Detect which cell encompasses the target text, then output its (x, y) center coordinate. 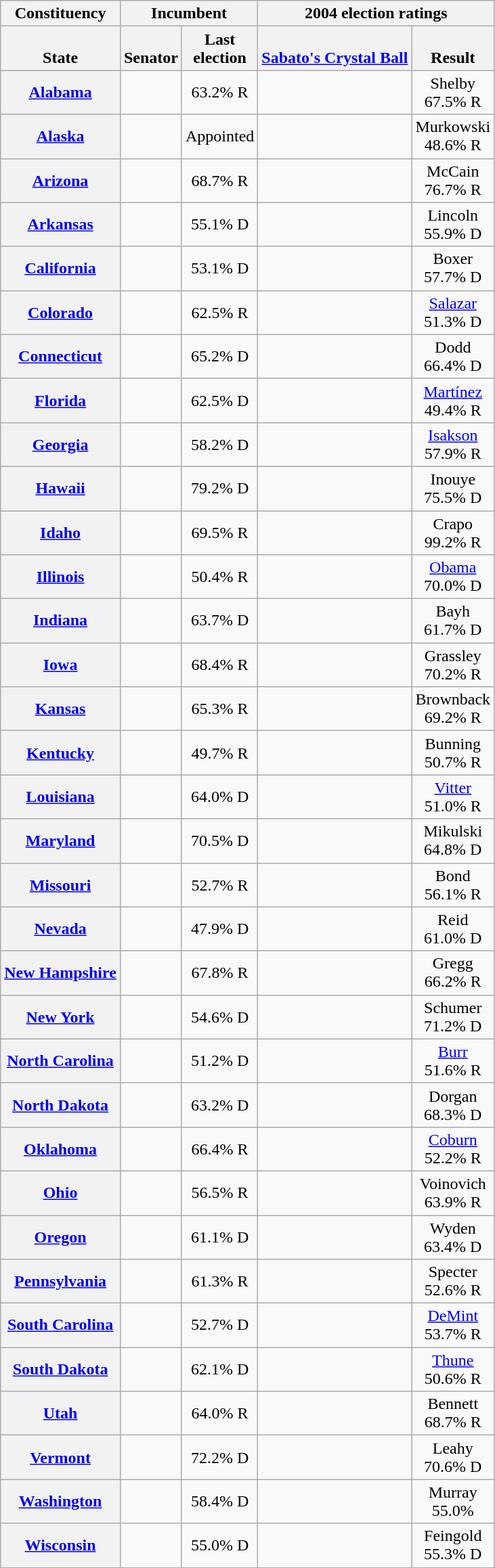
Nevada (61, 928)
Brownback69.2% R (453, 709)
Georgia (61, 444)
Feingold 55.3% D (453, 1546)
66.4% R (219, 1149)
Martínez49.4% R (453, 401)
61.1% D (219, 1237)
Thune50.6% R (453, 1370)
51.2% D (219, 1061)
McCain76.7% R (453, 180)
Kentucky (61, 753)
Lastelection (219, 49)
Murkowski48.6% R (453, 137)
Washington (61, 1501)
Iowa (61, 665)
65.3% R (219, 709)
Bennett68.7% R (453, 1413)
Louisiana (61, 797)
Bond56.1% R (453, 885)
52.7% R (219, 885)
2004 election ratings (376, 14)
Shelby67.5% R (453, 92)
62.5% R (219, 313)
65.2% D (219, 356)
Lincoln 55.9% D (453, 225)
South Dakota (61, 1370)
New York (61, 1016)
68.4% R (219, 665)
Appointed (219, 137)
70.5% D (219, 841)
52.7% D (219, 1325)
Pennsylvania (61, 1282)
Oregon (61, 1237)
49.7% R (219, 753)
Dorgan 68.3% D (453, 1104)
62.1% D (219, 1370)
63.2% R (219, 92)
50.4% R (219, 577)
61.3% R (219, 1282)
Sabato's Crystal Ball (335, 49)
72.2% D (219, 1458)
New Hampshire (61, 973)
Grassley70.2% R (453, 665)
Result (453, 49)
62.5% D (219, 401)
Arizona (61, 180)
Leahy70.6% D (453, 1458)
Ohio (61, 1192)
67.8% R (219, 973)
68.7% R (219, 180)
Bunning 50.7% R (453, 753)
69.5% R (219, 532)
58.4% D (219, 1501)
53.1% D (219, 268)
Crapo99.2% R (453, 532)
58.2% D (219, 444)
Isakson57.9% R (453, 444)
Burr51.6% R (453, 1061)
Connecticut (61, 356)
Mikulski 64.8% D (453, 841)
Bayh 61.7% D (453, 621)
Incumbent (188, 14)
Indiana (61, 621)
55.0% D (219, 1546)
Utah (61, 1413)
63.2% D (219, 1104)
Vitter51.0% R (453, 797)
Missouri (61, 885)
Voinovich63.9% R (453, 1192)
Alabama (61, 92)
North Dakota (61, 1104)
Dodd66.4% D (453, 356)
Florida (61, 401)
Salazar51.3% D (453, 313)
Reid61.0% D (453, 928)
Wisconsin (61, 1546)
Colorado (61, 313)
Schumer71.2% D (453, 1016)
Coburn52.2% R (453, 1149)
Hawaii (61, 489)
Gregg 66.2% R (453, 973)
Arkansas (61, 225)
Maryland (61, 841)
63.7% D (219, 621)
47.9% D (219, 928)
Vermont (61, 1458)
Boxer 57.7% D (453, 268)
Idaho (61, 532)
South Carolina (61, 1325)
64.0% D (219, 797)
56.5% R (219, 1192)
State (61, 49)
Oklahoma (61, 1149)
79.2% D (219, 489)
Constituency (61, 14)
Specter52.6% R (453, 1282)
DeMint53.7% R (453, 1325)
64.0% R (219, 1413)
Kansas (61, 709)
54.6% D (219, 1016)
North Carolina (61, 1061)
Wyden63.4% D (453, 1237)
55.1% D (219, 225)
Murray55.0% (453, 1501)
Inouye75.5% D (453, 489)
Obama 70.0% D (453, 577)
California (61, 268)
Illinois (61, 577)
Alaska (61, 137)
Senator (150, 49)
